Return the [x, y] coordinate for the center point of the cell that contains the specified text.  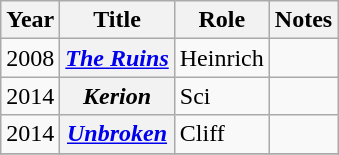
The Ruins [117, 58]
Cliff [222, 134]
Role [222, 20]
Sci [222, 96]
Notes [303, 20]
2008 [30, 58]
Heinrich [222, 58]
Unbroken [117, 134]
Kerion [117, 96]
Year [30, 20]
Title [117, 20]
